For the text-containing cell, return its midpoint in (X, Y) coordinate format. 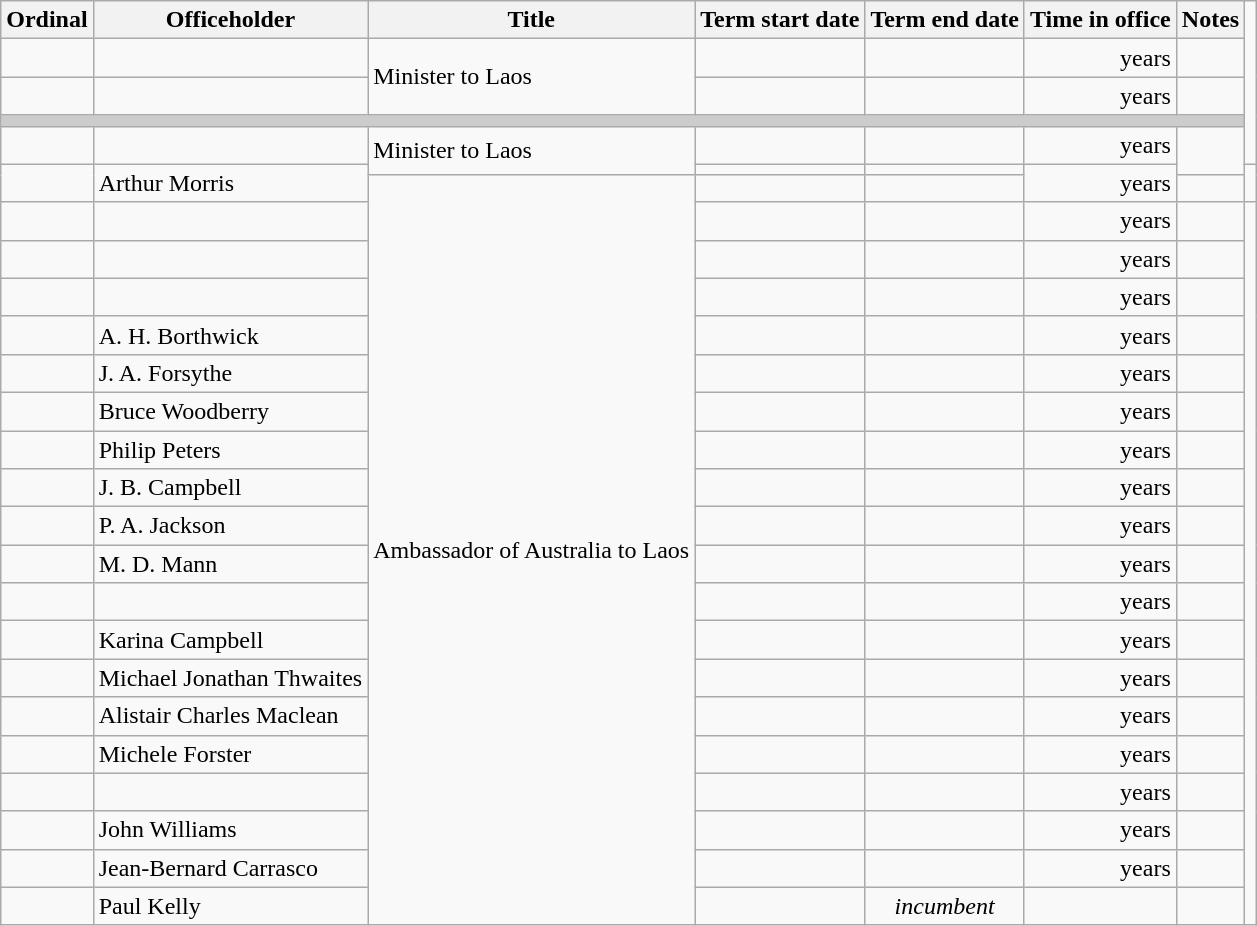
Jean-Bernard Carrasco (230, 868)
J. A. Forsythe (230, 373)
Karina Campbell (230, 640)
John Williams (230, 830)
Paul Kelly (230, 906)
Bruce Woodberry (230, 411)
M. D. Mann (230, 564)
Alistair Charles Maclean (230, 716)
J. B. Campbell (230, 488)
incumbent (945, 906)
Term start date (780, 20)
P. A. Jackson (230, 526)
Ambassador of Australia to Laos (532, 550)
Notes (1210, 20)
Title (532, 20)
A. H. Borthwick (230, 335)
Ordinal (47, 20)
Officeholder (230, 20)
Time in office (1100, 20)
Arthur Morris (230, 183)
Term end date (945, 20)
Philip Peters (230, 449)
Michele Forster (230, 754)
Michael Jonathan Thwaites (230, 678)
